Extract the [X, Y] coordinate from the center of the cell holding the provided text.  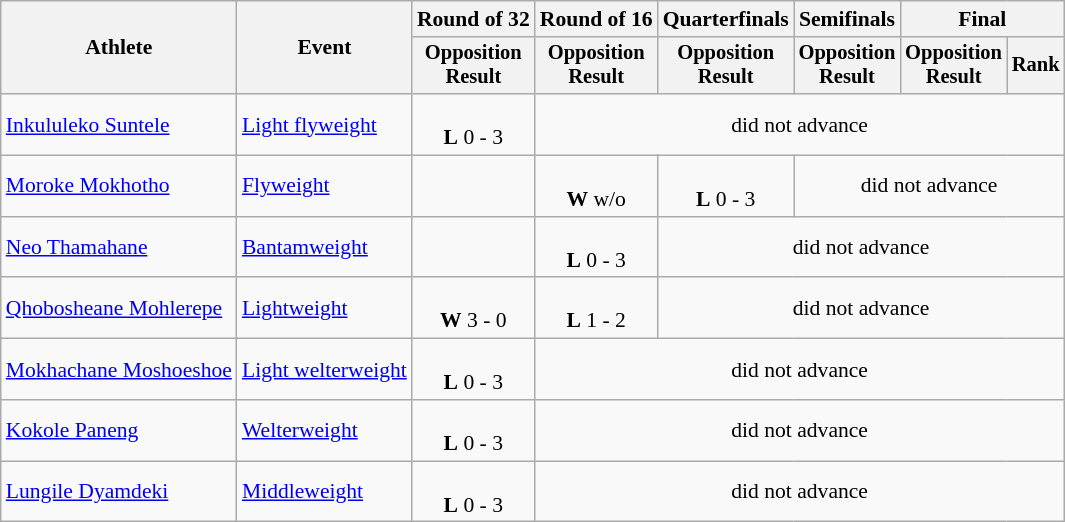
Middleweight [324, 492]
Bantamweight [324, 248]
Athlete [119, 48]
Moroke Mokhotho [119, 186]
Quarterfinals [726, 19]
Round of 16 [596, 19]
Welterweight [324, 430]
Mokhachane Moshoeshoe [119, 370]
Light welterweight [324, 370]
Lungile Dyamdeki [119, 492]
Round of 32 [474, 19]
Event [324, 48]
Semifinals [848, 19]
W 3 - 0 [474, 308]
Rank [1036, 66]
Flyweight [324, 186]
Light flyweight [324, 124]
Lightweight [324, 308]
Final [982, 19]
L 1 - 2 [596, 308]
Kokole Paneng [119, 430]
Inkululeko Suntele [119, 124]
Qhobosheane Mohlerepe [119, 308]
W w/o [596, 186]
Neo Thamahane [119, 248]
